Scan for the cell matching the given text and deliver its [x, y] coordinate at center. 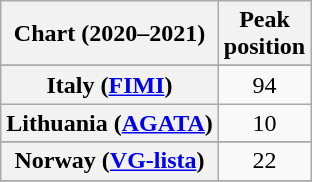
Norway (VG-lista) [110, 161]
94 [264, 85]
Peakposition [264, 34]
Italy (FIMI) [110, 85]
10 [264, 123]
Lithuania (AGATA) [110, 123]
22 [264, 161]
Chart (2020–2021) [110, 34]
